Determine the (x, y) coordinate at the center of the cell enclosing the given text.  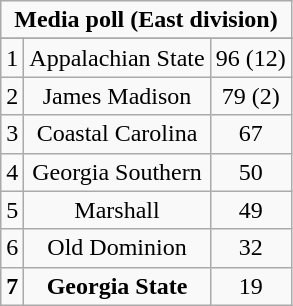
4 (12, 172)
James Madison (117, 96)
50 (250, 172)
1 (12, 58)
79 (2) (250, 96)
3 (12, 134)
32 (250, 248)
Georgia State (117, 286)
5 (12, 210)
Old Dominion (117, 248)
6 (12, 248)
Appalachian State (117, 58)
49 (250, 210)
Georgia Southern (117, 172)
2 (12, 96)
67 (250, 134)
96 (12) (250, 58)
7 (12, 286)
Coastal Carolina (117, 134)
Marshall (117, 210)
19 (250, 286)
Media poll (East division) (146, 20)
